Capture the cell that displays the provided text and extract its [X, Y] central coordinate. 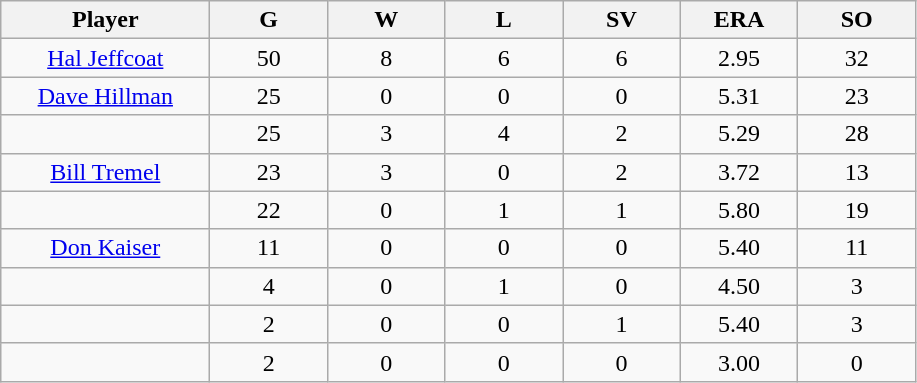
3.72 [739, 172]
Don Kaiser [106, 248]
8 [386, 58]
28 [857, 134]
50 [269, 58]
19 [857, 210]
G [269, 20]
13 [857, 172]
Player [106, 20]
Hal Jeffcoat [106, 58]
5.29 [739, 134]
4.50 [739, 286]
5.80 [739, 210]
SO [857, 20]
5.31 [739, 96]
W [386, 20]
3.00 [739, 362]
L [504, 20]
Dave Hillman [106, 96]
ERA [739, 20]
22 [269, 210]
Bill Tremel [106, 172]
SV [622, 20]
2.95 [739, 58]
32 [857, 58]
